Return the [x, y] coordinate for the center point of the cell that contains the specified text.  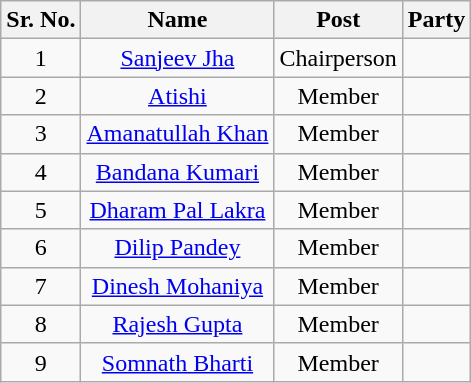
Post [338, 20]
8 [41, 324]
2 [41, 96]
Sr. No. [41, 20]
Party [436, 20]
Chairperson [338, 58]
3 [41, 134]
Rajesh Gupta [178, 324]
Sanjeev Jha [178, 58]
Dilip Pandey [178, 248]
Name [178, 20]
5 [41, 210]
Atishi [178, 96]
7 [41, 286]
6 [41, 248]
1 [41, 58]
Somnath Bharti [178, 362]
Dharam Pal Lakra [178, 210]
Amanatullah Khan [178, 134]
Dinesh Mohaniya [178, 286]
9 [41, 362]
Bandana Kumari [178, 172]
4 [41, 172]
